Return [X, Y] of the center of cell containing provided text 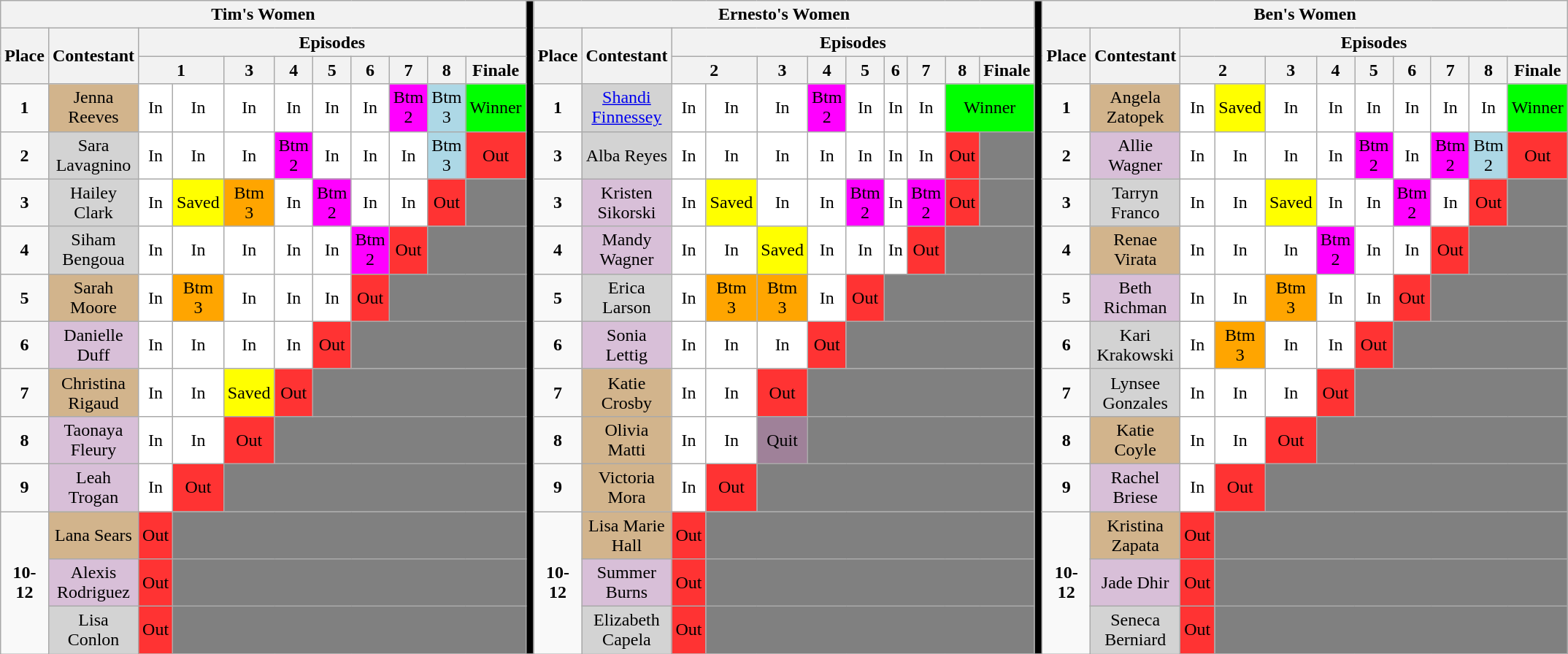
Lana Sears [93, 534]
Beth Richman [1136, 298]
Olivia Matti [626, 439]
Tim's Women [263, 15]
Katie Coyle [1136, 439]
Sarah Moore [93, 298]
Kristen Sikorski [626, 203]
Lisa Conlon [93, 631]
Elizabeth Capela [626, 631]
Rachel Briese [1136, 488]
Summer Burns [626, 582]
Sonia Lettig [626, 345]
Taonaya Fleury [93, 439]
Katie Crosby [626, 393]
Ben's Women [1305, 15]
Quit [783, 439]
Danielle Duff [93, 345]
Leah Trogan [93, 488]
Ernesto's Women [784, 15]
Allie Wagner [1136, 155]
Alba Reyes [626, 155]
Siham Bengoua [93, 250]
Tarryn Franco [1136, 203]
Jade Dhir [1136, 582]
Sara Lavagnino [93, 155]
Alexis Rodriguez [93, 582]
Lynsee Gonzales [1136, 393]
Renae Virata [1136, 250]
Kristina Zapata [1136, 534]
Lisa Marie Hall [626, 534]
Shandi Finnessey [626, 108]
Christina Rigaud [93, 393]
Mandy Wagner [626, 250]
Hailey Clark [93, 203]
Seneca Berniard [1136, 631]
Kari Krakowski [1136, 345]
Victoria Mora [626, 488]
Erica Larson [626, 298]
Jenna Reeves [93, 108]
Angela Zatopek [1136, 108]
